Locate the cell with the specified text and output its [x, y] center coordinate. 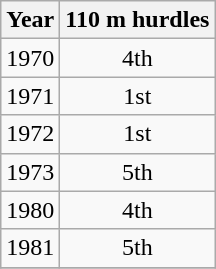
1980 [30, 210]
1970 [30, 58]
1981 [30, 248]
110 m hurdles [138, 20]
Year [30, 20]
1973 [30, 172]
1972 [30, 134]
1971 [30, 96]
